From the cell containing the given text, extract its center point as (X, Y) coordinate. 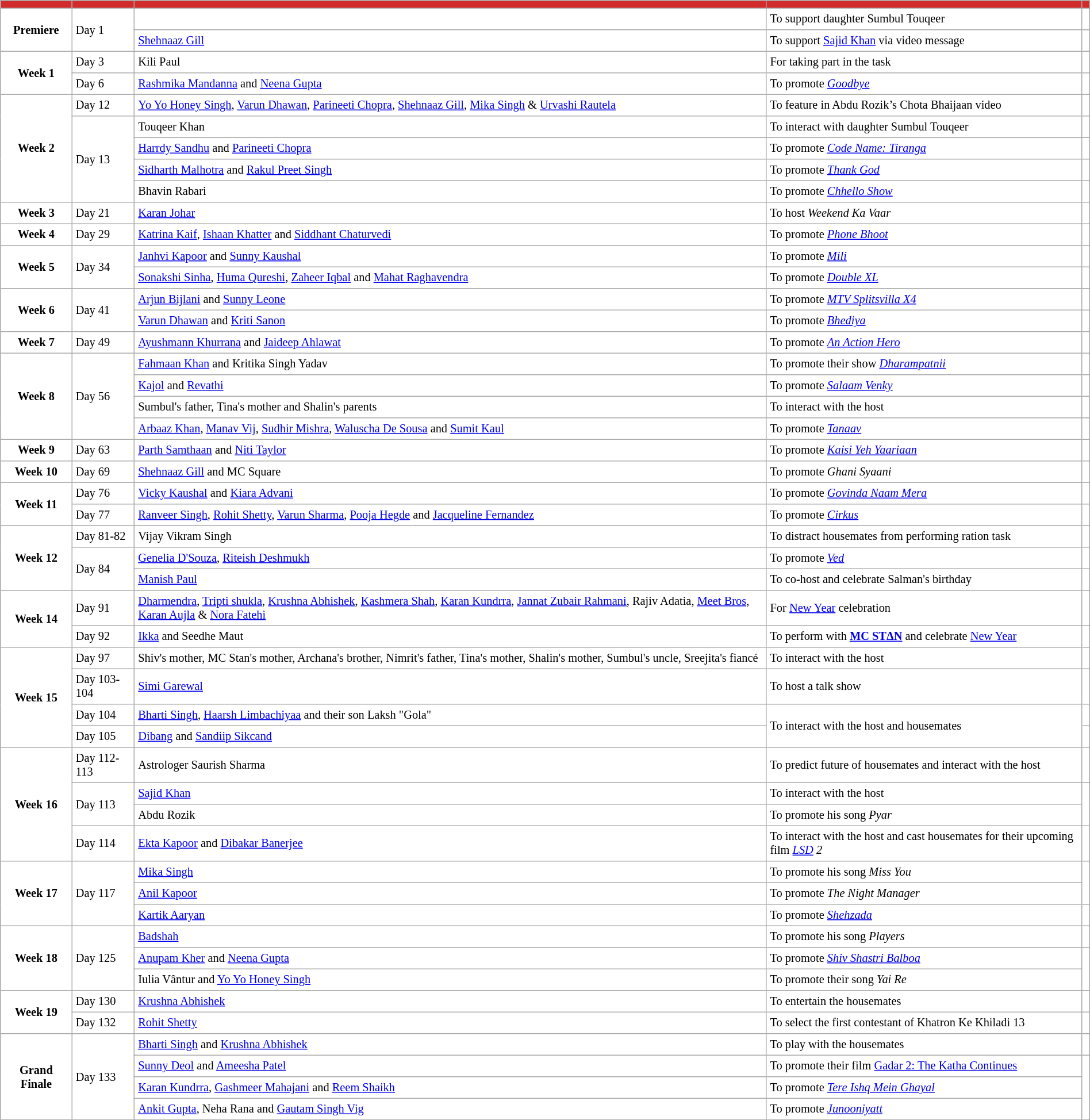
Sajid Khan (450, 793)
Week 9 (36, 450)
To promote An Action Hero (924, 342)
To promote Ghani Syaani (924, 471)
To distract housemates from performing ration task (924, 536)
Shehnaaz Gill (450, 40)
Touqeer Khan (450, 126)
Kajol and Revathi (450, 385)
Day 97 (103, 658)
Arbaaz Khan, Manav Vij, Sudhir Mishra, Waluscha De Sousa and Sumit Kaul (450, 428)
To promote Tanaav (924, 428)
Day 29 (103, 235)
Iulia Vântur and Yo Yo Honey Singh (450, 980)
Week 6 (36, 309)
Day 77 (103, 515)
To interact with the host and housemates (924, 726)
Week 19 (36, 1012)
To promote Tere Ishq Mein Ghayal (924, 1087)
Janhvi Kapoor and Sunny Kaushal (450, 256)
Day 112-113 (103, 765)
Simi Garewal (450, 686)
Day 117 (103, 893)
To promote Goodbye (924, 83)
Bharti Singh, Haarsh Limbachiyaa and their son Laksh "Gola" (450, 715)
Week 2 (36, 148)
To promote Salaam Venky (924, 385)
Week 3 (36, 213)
To promote Kaisi Yeh Yaariaan (924, 450)
Ikka and Seedhe Maut (450, 636)
Vijay Vikram Singh (450, 536)
Kili Paul (450, 62)
Krushna Abhishek (450, 1001)
Week 18 (36, 958)
Genelia D'Souza, Riteish Deshmukh (450, 558)
For New Year celebration (924, 608)
To promote their film Gadar 2: The Katha Continues (924, 1066)
Rohit Shetty (450, 1023)
To promote The Night Manager (924, 893)
Day 133 (103, 1076)
To promote his song Pyar (924, 815)
Katrina Kaif, Ishaan Khatter and Siddhant Chaturvedi (450, 235)
To promote his song Players (924, 937)
Day 113 (103, 804)
Day 63 (103, 450)
To promote Thank God (924, 170)
Vicky Kaushal and Kiara Advani (450, 493)
To interact with daughter Sumbul Touqeer (924, 126)
Rashmika Mandanna and Neena Gupta (450, 83)
Dibang and Sandiip Sikcand (450, 737)
Day 81-82 (103, 536)
Day 104 (103, 715)
To support Sajid Khan via video message (924, 40)
Premiere (36, 30)
Grand Finale (36, 1076)
To promote Govinda Naam Mera (924, 493)
To promote Shehzada (924, 915)
To play with the housemates (924, 1044)
Day 114 (103, 843)
To select the first contestant of Khatron Ke Khiladi 13 (924, 1023)
Dharmendra, Tripti shukla, Krushna Abhishek, Kashmera Shah, Karan Kundrra, Jannat Zubair Rahmani, Rajiv Adatia, Meet Bros, Karan Aujla & Nora Fatehi (450, 608)
To promote Bhediya (924, 321)
Day 13 (103, 159)
Sonakshi Sinha, Huma Qureshi, Zaheer Iqbal and Mahat Raghavendra (450, 278)
Day 12 (103, 105)
To promote their show Dharampatnii (924, 364)
Badshah (450, 937)
To promote Mili (924, 256)
Week 10 (36, 471)
Karan Johar (450, 213)
To predict future of housemates and interact with the host (924, 765)
Week 12 (36, 558)
To promote Shiv Shastri Balboa (924, 958)
Day 105 (103, 737)
Day 91 (103, 608)
Varun Dhawan and Kriti Sanon (450, 321)
Sidharth Malhotra and Rakul Preet Singh (450, 170)
To perform with MC STΔN and celebrate New Year (924, 636)
To promote Ved (924, 558)
Day 6 (103, 83)
Day 76 (103, 493)
Day 41 (103, 309)
To promote Double XL (924, 278)
Parth Samthaan and Niti Taylor (450, 450)
Day 125 (103, 958)
Bharti Singh and Krushna Abhishek (450, 1044)
To promote Chhello Show (924, 191)
Day 3 (103, 62)
Sunny Deol and Ameesha Patel (450, 1066)
Week 5 (36, 267)
To promote Code Name: Tiranga (924, 148)
To promote his song Miss You (924, 872)
Week 4 (36, 235)
Arjun Bijlani and Sunny Leone (450, 299)
To interact with the host and cast housemates for their upcoming film LSD 2 (924, 843)
Anupam Kher and Neena Gupta (450, 958)
Ankit Gupta, Neha Rana and Gautam Singh Vig (450, 1109)
To feature in Abdu Rozik’s Chota Bhaijaan video (924, 105)
To entertain the housemates (924, 1001)
Astrologer Saurish Sharma (450, 765)
Harrdy Sandhu and Parineeti Chopra (450, 148)
Week 1 (36, 72)
Day 130 (103, 1001)
Bhavin Rabari (450, 191)
Shiv's mother, MC Stan's mother, Archana's brother, Nimrit's father, Tina's mother, Shalin's mother, Sumbul's uncle, Sreejita's fiancé (450, 658)
Week 16 (36, 804)
Week 7 (36, 342)
Manish Paul (450, 580)
Week 15 (36, 697)
To host Weekend Ka Vaar (924, 213)
Fahmaan Khan and Kritika Singh Yadav (450, 364)
For taking part in the task (924, 62)
Karan Kundrra, Gashmeer Mahajani and Reem Shaikh (450, 1087)
Day 34 (103, 267)
Week 17 (36, 893)
Day 103-104 (103, 686)
Abdu Rozik (450, 815)
Day 132 (103, 1023)
To support daughter Sumbul Touqeer (924, 19)
Day 69 (103, 471)
Yo Yo Honey Singh, Varun Dhawan, Parineeti Chopra, Shehnaaz Gill, Mika Singh & Urvashi Rautela (450, 105)
Day 1 (103, 30)
Ekta Kapoor and Dibakar Banerjee (450, 843)
To promote Junooniyatt (924, 1109)
Kartik Aaryan (450, 915)
Day 92 (103, 636)
Week 14 (36, 619)
Mika Singh (450, 872)
To co-host and celebrate Salman's birthday (924, 580)
To promote MTV Splitsvilla X4 (924, 299)
To host a talk show (924, 686)
Ayushmann Khurrana and Jaideep Ahlawat (450, 342)
To promote Cirkus (924, 515)
Day 49 (103, 342)
Sumbul's father, Tina's mother and Shalin's parents (450, 407)
Anil Kapoor (450, 893)
Week 11 (36, 504)
Day 56 (103, 396)
Day 21 (103, 213)
Day 84 (103, 568)
To promote Phone Bhoot (924, 235)
Shehnaaz Gill and MC Square (450, 471)
To promote their song Yai Re (924, 980)
Week 8 (36, 396)
Ranveer Singh, Rohit Shetty, Varun Sharma, Pooja Hegde and Jacqueline Fernandez (450, 515)
